Capture the cell that displays the provided text and extract its [x, y] central coordinate. 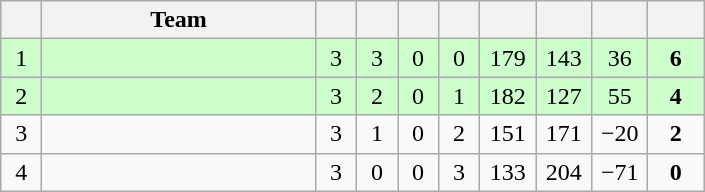
151 [508, 134]
Team [179, 20]
182 [508, 96]
204 [564, 172]
133 [508, 172]
171 [564, 134]
179 [508, 58]
55 [620, 96]
36 [620, 58]
127 [564, 96]
−20 [620, 134]
−71 [620, 172]
6 [676, 58]
143 [564, 58]
